Determine the (x, y) coordinate at the center of the cell enclosing the given text.  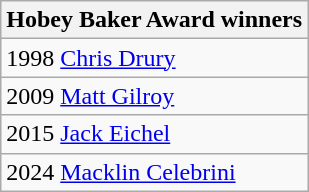
1998 Chris Drury (154, 58)
2015 Jack Eichel (154, 134)
2024 Macklin Celebrini (154, 172)
2009 Matt Gilroy (154, 96)
Hobey Baker Award winners (154, 20)
